Provide the [X, Y] coordinate of the cell's center where the given text is located.  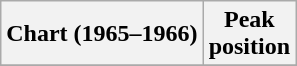
Peakposition [249, 34]
Chart (1965–1966) [102, 34]
